Detect which cell encompasses the target text, then output its (X, Y) center coordinate. 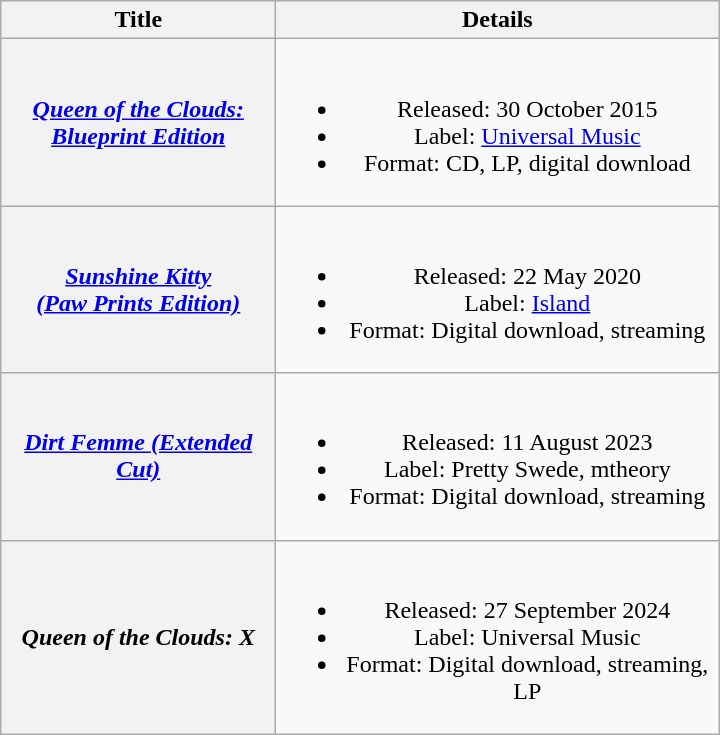
Dirt Femme (Extended Cut) (138, 456)
Queen of the Clouds: X (138, 637)
Released: 30 October 2015Label: Universal MusicFormat: CD, LP, digital download (498, 122)
Title (138, 20)
Released: 22 May 2020Label: IslandFormat: Digital download, streaming (498, 290)
Queen of the Clouds:Blueprint Edition (138, 122)
Released: 11 August 2023Label: Pretty Swede, mtheoryFormat: Digital download, streaming (498, 456)
Sunshine Kitty(Paw Prints Edition) (138, 290)
Details (498, 20)
Released: 27 September 2024Label: Universal MusicFormat: Digital download, streaming, LP (498, 637)
